Capture the cell that displays the provided text and extract its [X, Y] central coordinate. 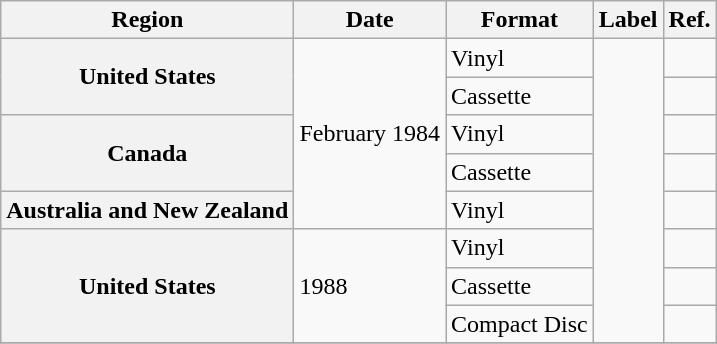
Ref. [690, 20]
Format [520, 20]
Label [628, 20]
Australia and New Zealand [148, 210]
Canada [148, 153]
Region [148, 20]
Date [370, 20]
Compact Disc [520, 324]
February 1984 [370, 134]
1988 [370, 286]
